Identify which cell holds the provided text, then report its [X, Y] central coordinate. 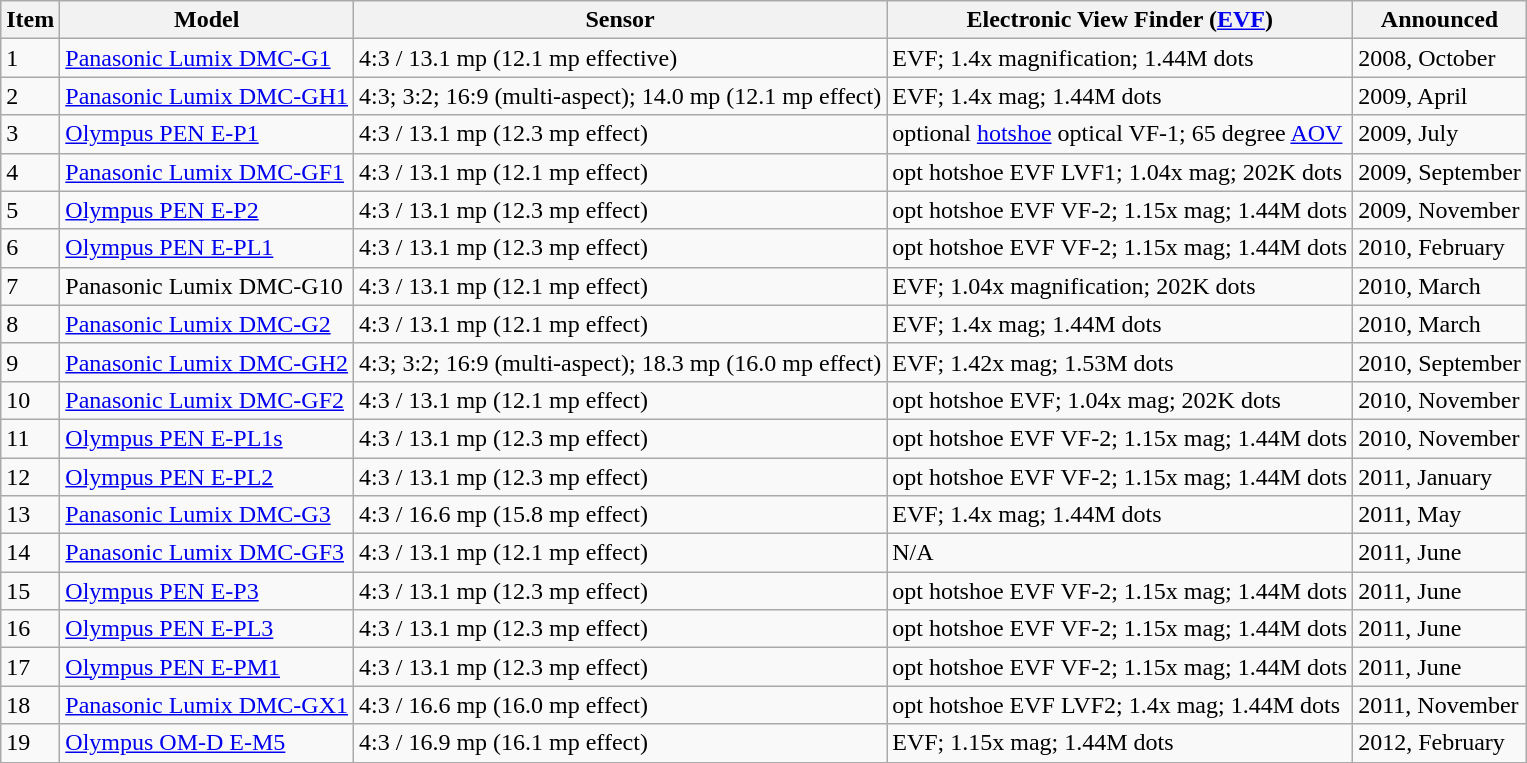
Panasonic Lumix DMC-G10 [207, 286]
4 [30, 172]
Panasonic Lumix DMC-GF3 [207, 553]
Olympus PEN E-PL3 [207, 629]
7 [30, 286]
10 [30, 400]
2011, May [1440, 515]
Panasonic Lumix DMC-GH2 [207, 362]
Announced [1440, 20]
opt hotshoe EVF LVF2; 1.4x mag; 1.44M dots [1120, 705]
Olympus PEN E-P3 [207, 591]
Panasonic Lumix DMC-GX1 [207, 705]
EVF; 1.04x magnification; 202K dots [1120, 286]
opt hotshoe EVF LVF1; 1.04x mag; 202K dots [1120, 172]
13 [30, 515]
Sensor [620, 20]
Olympus PEN E-P1 [207, 134]
Olympus PEN E-PL1s [207, 438]
2012, February [1440, 743]
EVF; 1.42x mag; 1.53M dots [1120, 362]
17 [30, 667]
Olympus PEN E-PL2 [207, 477]
opt hotshoe EVF; 1.04x mag; 202K dots [1120, 400]
4:3; 3:2; 16:9 (multi-aspect); 14.0 mp (12.1 mp effect) [620, 96]
16 [30, 629]
EVF; 1.15x mag; 1.44M dots [1120, 743]
4:3; 3:2; 16:9 (multi-aspect); 18.3 mp (16.0 mp effect) [620, 362]
1 [30, 58]
2009, April [1440, 96]
Item [30, 20]
Olympus PEN E-PM1 [207, 667]
9 [30, 362]
19 [30, 743]
Electronic View Finder (EVF) [1120, 20]
12 [30, 477]
2009, November [1440, 210]
18 [30, 705]
Panasonic Lumix DMC-GF1 [207, 172]
14 [30, 553]
N/A [1120, 553]
4:3 / 13.1 mp (12.1 mp effective) [620, 58]
2011, January [1440, 477]
2 [30, 96]
2011, November [1440, 705]
optional hotshoe optical VF-1; 65 degree AOV [1120, 134]
4:3 / 16.6 mp (15.8 mp effect) [620, 515]
Model [207, 20]
EVF; 1.4x magnification; 1.44M dots [1120, 58]
Olympus OM-D E-M5 [207, 743]
Panasonic Lumix DMC-G1 [207, 58]
2010, September [1440, 362]
Panasonic Lumix DMC-G3 [207, 515]
4:3 / 16.9 mp (16.1 mp effect) [620, 743]
Panasonic Lumix DMC-GH1 [207, 96]
6 [30, 248]
5 [30, 210]
2008, October [1440, 58]
4:3 / 16.6 mp (16.0 mp effect) [620, 705]
Olympus PEN E-P2 [207, 210]
Olympus PEN E-PL1 [207, 248]
2009, September [1440, 172]
3 [30, 134]
Panasonic Lumix DMC-G2 [207, 324]
15 [30, 591]
2010, February [1440, 248]
2009, July [1440, 134]
Panasonic Lumix DMC-GF2 [207, 400]
11 [30, 438]
8 [30, 324]
